For the text-containing cell, return its midpoint in (X, Y) coordinate format. 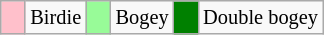
Double bogey (260, 17)
Bogey (142, 17)
Birdie (56, 17)
